From the cell containing the given text, extract its center point as [X, Y] coordinate. 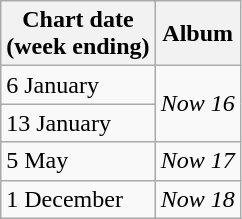
Chart date(week ending) [78, 34]
6 January [78, 85]
Now 16 [198, 104]
Now 17 [198, 161]
1 December [78, 199]
5 May [78, 161]
Now 18 [198, 199]
13 January [78, 123]
Album [198, 34]
